Pinpoint the cell where the given text exists, returning its (X, Y) midpoint coordinate. 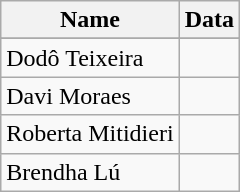
Name (90, 20)
Data (209, 20)
Dodô Teixeira (90, 58)
Brendha Lú (90, 172)
Roberta Mitidieri (90, 134)
Davi Moraes (90, 96)
